Capture the cell that displays the provided text and extract its [x, y] central coordinate. 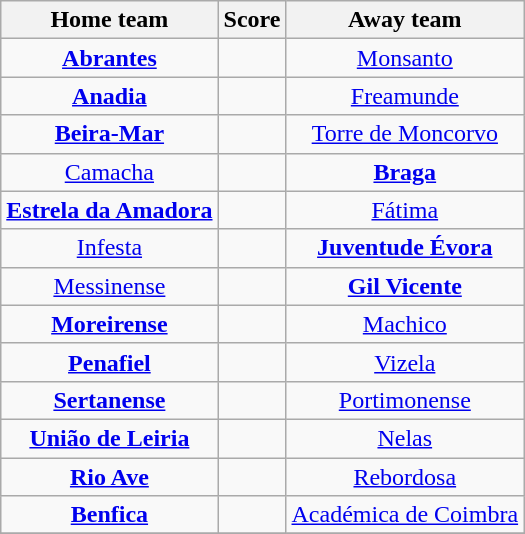
Rio Ave [110, 477]
União de Leiria [110, 438]
Moreirense [110, 324]
Machico [405, 324]
Away team [405, 20]
Benfica [110, 515]
Braga [405, 172]
Penafiel [110, 362]
Torre de Moncorvo [405, 134]
Anadia [110, 96]
Score [252, 20]
Sertanense [110, 400]
Freamunde [405, 96]
Académica de Coimbra [405, 515]
Infesta [110, 248]
Vizela [405, 362]
Monsanto [405, 58]
Camacha [110, 172]
Nelas [405, 438]
Portimonense [405, 400]
Beira-Mar [110, 134]
Home team [110, 20]
Juventude Évora [405, 248]
Gil Vicente [405, 286]
Abrantes [110, 58]
Estrela da Amadora [110, 210]
Messinense [110, 286]
Fátima [405, 210]
Rebordosa [405, 477]
